Detect which cell encompasses the target text, then output its [x, y] center coordinate. 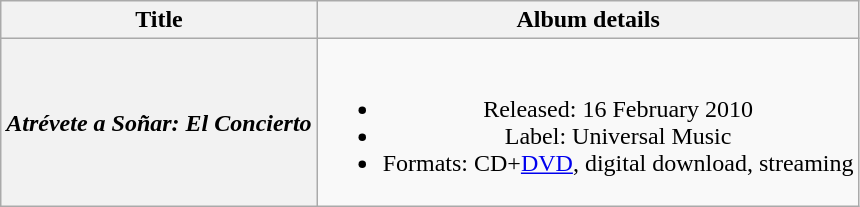
Released: 16 February 2010Label: Universal MusicFormats: CD+DVD, digital download, streaming [588, 122]
Title [159, 20]
Album details [588, 20]
Atrévete a Soñar: El Concierto [159, 122]
